Provide the [x, y] coordinate of the cell's center where the given text is located.  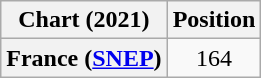
France (SNEP) [84, 58]
Chart (2021) [84, 20]
Position [214, 20]
164 [214, 58]
